Search for the cell housing the specified text and yield its [x, y] center coordinate. 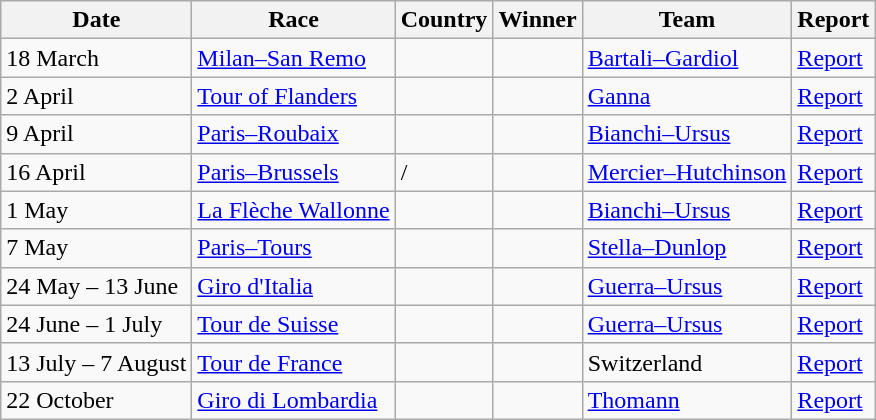
Bartali–Gardiol [687, 58]
/ [444, 172]
Paris–Tours [294, 248]
22 October [96, 400]
Tour de France [294, 362]
1 May [96, 210]
13 July – 7 August [96, 362]
Paris–Brussels [294, 172]
7 May [96, 248]
Giro di Lombardia [294, 400]
Country [444, 20]
Ganna [687, 96]
Giro d'Italia [294, 286]
Winner [538, 20]
Milan–San Remo [294, 58]
2 April [96, 96]
18 March [96, 58]
Thomann [687, 400]
Tour de Suisse [294, 324]
16 April [96, 172]
Stella–Dunlop [687, 248]
La Flèche Wallonne [294, 210]
Team [687, 20]
Date [96, 20]
Mercier–Hutchinson [687, 172]
9 April [96, 134]
24 May – 13 June [96, 286]
24 June – 1 July [96, 324]
Tour of Flanders [294, 96]
Switzerland [687, 362]
Race [294, 20]
Paris–Roubaix [294, 134]
